Provide the (X, Y) coordinate of the cell's center where the given text is located.  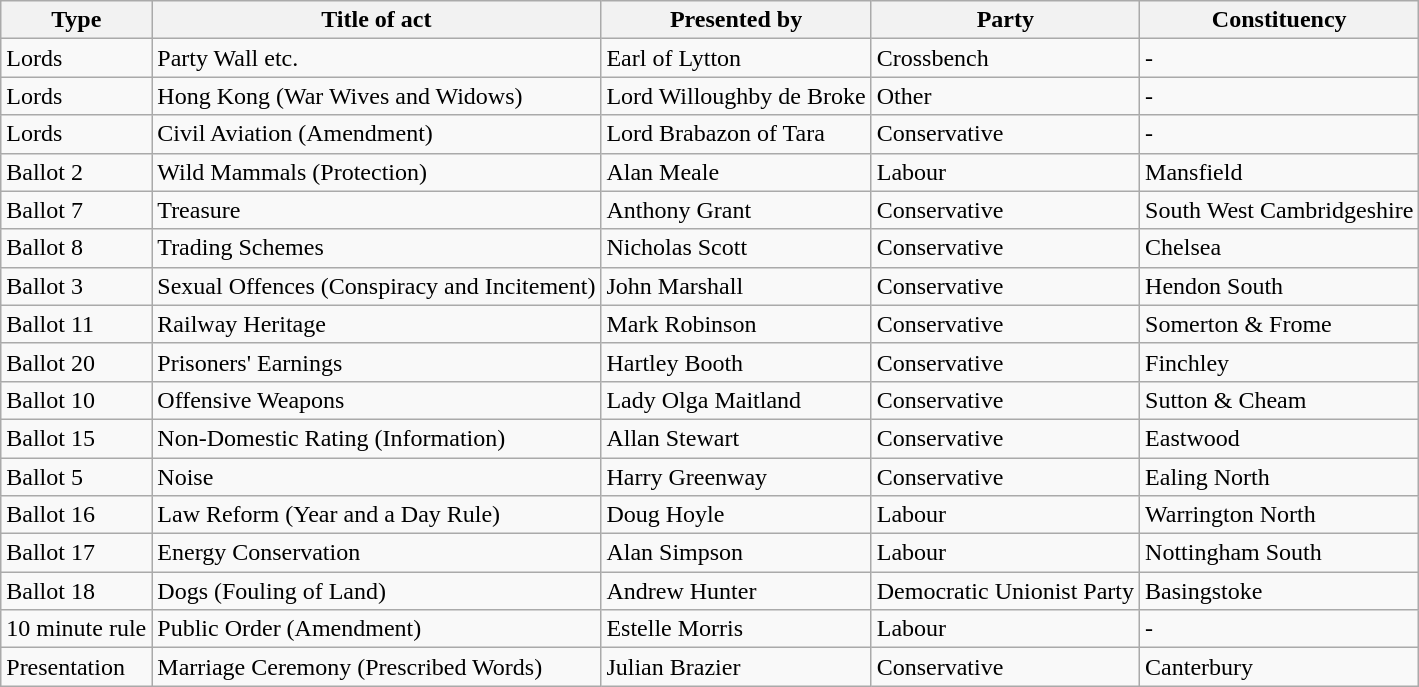
Hendon South (1280, 286)
Constituency (1280, 20)
Energy Conservation (376, 553)
Allan Stewart (736, 438)
Chelsea (1280, 248)
Ballot 10 (76, 400)
Title of act (376, 20)
Ballot 17 (76, 553)
Doug Hoyle (736, 515)
Julian Brazier (736, 667)
Other (1005, 96)
Basingstoke (1280, 591)
Nottingham South (1280, 553)
Marriage Ceremony (Prescribed Words) (376, 667)
Somerton & Frome (1280, 324)
Ballot 18 (76, 591)
Ballot 3 (76, 286)
Dogs (Fouling of Land) (376, 591)
Sutton & Cheam (1280, 400)
10 minute rule (76, 629)
Alan Simpson (736, 553)
Party (1005, 20)
Presentation (76, 667)
Ballot 15 (76, 438)
Noise (376, 477)
Mark Robinson (736, 324)
Finchley (1280, 362)
Nicholas Scott (736, 248)
Railway Heritage (376, 324)
Treasure (376, 210)
Type (76, 20)
Harry Greenway (736, 477)
Ballot 7 (76, 210)
Earl of Lytton (736, 58)
Ballot 20 (76, 362)
Wild Mammals (Protection) (376, 172)
Canterbury (1280, 667)
Ealing North (1280, 477)
Trading Schemes (376, 248)
Public Order (Amendment) (376, 629)
Anthony Grant (736, 210)
Lord Willoughby de Broke (736, 96)
Crossbench (1005, 58)
Democratic Unionist Party (1005, 591)
Non-Domestic Rating (Information) (376, 438)
Civil Aviation (Amendment) (376, 134)
Party Wall etc. (376, 58)
South West Cambridgeshire (1280, 210)
Hong Kong (War Wives and Widows) (376, 96)
Ballot 8 (76, 248)
Sexual Offences (Conspiracy and Incitement) (376, 286)
Warrington North (1280, 515)
Ballot 16 (76, 515)
Lord Brabazon of Tara (736, 134)
Ballot 5 (76, 477)
John Marshall (736, 286)
Eastwood (1280, 438)
Lady Olga Maitland (736, 400)
Andrew Hunter (736, 591)
Ballot 11 (76, 324)
Prisoners' Earnings (376, 362)
Presented by (736, 20)
Law Reform (Year and a Day Rule) (376, 515)
Mansfield (1280, 172)
Offensive Weapons (376, 400)
Alan Meale (736, 172)
Estelle Morris (736, 629)
Ballot 2 (76, 172)
Hartley Booth (736, 362)
